Return (x, y) of the center of cell containing provided text 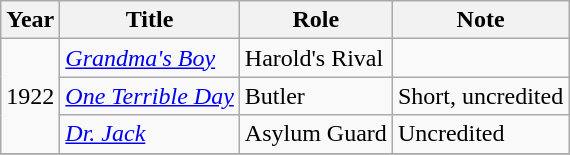
Role (316, 20)
Year (30, 20)
Short, uncredited (480, 96)
Dr. Jack (150, 134)
Uncredited (480, 134)
Title (150, 20)
Butler (316, 96)
One Terrible Day (150, 96)
1922 (30, 96)
Grandma's Boy (150, 58)
Harold's Rival (316, 58)
Note (480, 20)
Asylum Guard (316, 134)
